Scan for the cell matching the given text and deliver its (x, y) coordinate at center. 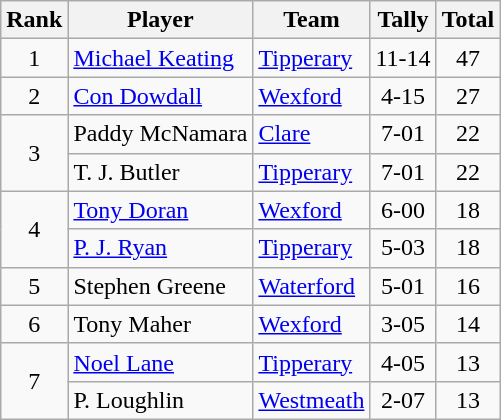
P. J. Ryan (160, 248)
Tally (403, 20)
5 (34, 286)
5-03 (403, 248)
Stephen Greene (160, 286)
3-05 (403, 324)
Paddy McNamara (160, 134)
4-15 (403, 96)
3 (34, 153)
Total (468, 20)
Clare (312, 134)
Rank (34, 20)
6 (34, 324)
4 (34, 229)
Player (160, 20)
4-05 (403, 362)
Tony Maher (160, 324)
5-01 (403, 286)
1 (34, 58)
Michael Keating (160, 58)
2-07 (403, 400)
Noel Lane (160, 362)
Con Dowdall (160, 96)
2 (34, 96)
Westmeath (312, 400)
T. J. Butler (160, 172)
11-14 (403, 58)
6-00 (403, 210)
P. Loughlin (160, 400)
47 (468, 58)
Waterford (312, 286)
Tony Doran (160, 210)
27 (468, 96)
7 (34, 381)
14 (468, 324)
16 (468, 286)
Team (312, 20)
